Locate the cell with the specified text and output its (x, y) center coordinate. 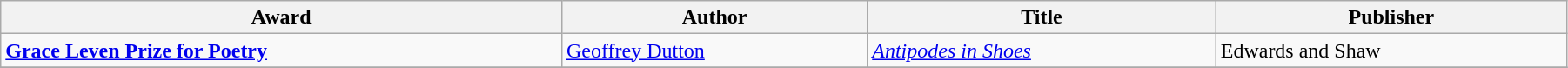
Geoffrey Dutton (714, 51)
Author (714, 17)
Title (1042, 17)
Grace Leven Prize for Poetry (282, 51)
Edwards and Shaw (1390, 51)
Antipodes in Shoes (1042, 51)
Award (282, 17)
Publisher (1390, 17)
